Find where the given text appears and provide that cell's center as (x, y) coordinate. 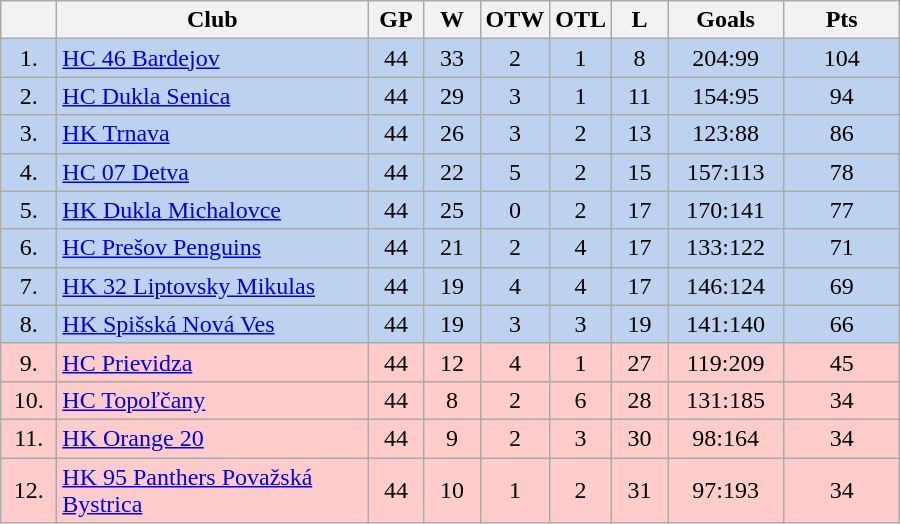
10 (452, 490)
157:113 (726, 172)
29 (452, 96)
71 (842, 248)
6 (581, 400)
HK 32 Liptovsky Mikulas (212, 286)
146:124 (726, 286)
Club (212, 20)
Goals (726, 20)
170:141 (726, 210)
98:164 (726, 438)
L (640, 20)
9. (29, 362)
11 (640, 96)
141:140 (726, 324)
OTW (515, 20)
HC Topoľčany (212, 400)
3. (29, 134)
45 (842, 362)
31 (640, 490)
13 (640, 134)
9 (452, 438)
8. (29, 324)
22 (452, 172)
12. (29, 490)
78 (842, 172)
0 (515, 210)
94 (842, 96)
HK Orange 20 (212, 438)
1. (29, 58)
11. (29, 438)
133:122 (726, 248)
4. (29, 172)
15 (640, 172)
6. (29, 248)
OTL (581, 20)
HK Dukla Michalovce (212, 210)
HC Prievidza (212, 362)
12 (452, 362)
HK Trnava (212, 134)
21 (452, 248)
5. (29, 210)
10. (29, 400)
131:185 (726, 400)
27 (640, 362)
HC Prešov Penguins (212, 248)
25 (452, 210)
7. (29, 286)
104 (842, 58)
2. (29, 96)
77 (842, 210)
123:88 (726, 134)
5 (515, 172)
HC 07 Detva (212, 172)
HC 46 Bardejov (212, 58)
28 (640, 400)
119:209 (726, 362)
HC Dukla Senica (212, 96)
86 (842, 134)
GP (396, 20)
Pts (842, 20)
69 (842, 286)
W (452, 20)
33 (452, 58)
30 (640, 438)
HK 95 Panthers Považská Bystrica (212, 490)
154:95 (726, 96)
204:99 (726, 58)
97:193 (726, 490)
HK Spišská Nová Ves (212, 324)
66 (842, 324)
26 (452, 134)
